Find where the given text appears and provide that cell's center as [X, Y] coordinate. 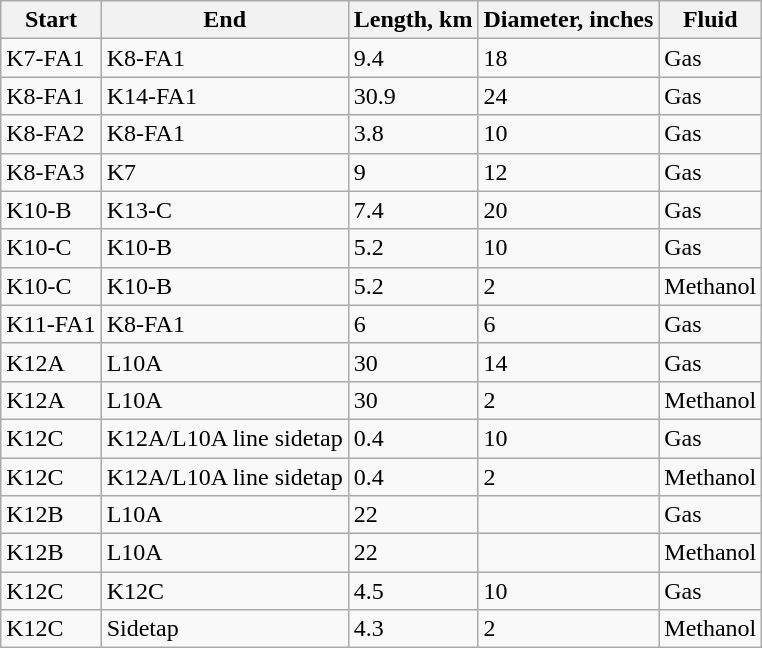
20 [568, 210]
Length, km [413, 20]
7.4 [413, 210]
Sidetap [224, 629]
K13-C [224, 210]
K8-FA2 [51, 134]
18 [568, 58]
Start [51, 20]
Diameter, inches [568, 20]
K7-FA1 [51, 58]
Fluid [710, 20]
9 [413, 172]
K11-FA1 [51, 324]
30.9 [413, 96]
4.3 [413, 629]
24 [568, 96]
9.4 [413, 58]
K7 [224, 172]
K14-FA1 [224, 96]
K8-FA3 [51, 172]
3.8 [413, 134]
4.5 [413, 591]
End [224, 20]
14 [568, 362]
12 [568, 172]
